Scan for the cell matching the given text and deliver its [X, Y] coordinate at center. 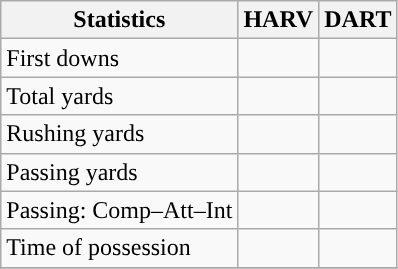
Statistics [120, 20]
Rushing yards [120, 134]
Time of possession [120, 248]
Total yards [120, 96]
First downs [120, 58]
Passing yards [120, 172]
HARV [278, 20]
Passing: Comp–Att–Int [120, 210]
DART [358, 20]
